Search for the cell housing the specified text and yield its (x, y) center coordinate. 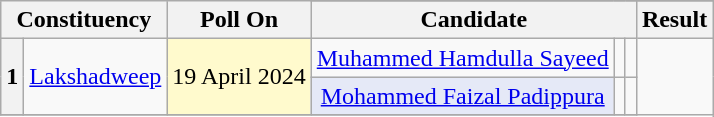
Candidate (474, 20)
Result (674, 20)
1 (12, 77)
Poll On (239, 20)
19 April 2024 (239, 77)
Constituency (84, 20)
Mohammed Faizal Padippura (462, 96)
Muhammed Hamdulla Sayeed (462, 58)
Lakshadweep (96, 77)
